Determine the [x, y] coordinate at the center of the cell enclosing the given text.  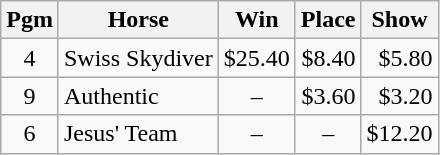
$25.40 [256, 58]
Authentic [138, 96]
$5.80 [400, 58]
Pgm [30, 20]
Win [256, 20]
$3.60 [328, 96]
Show [400, 20]
Swiss Skydiver [138, 58]
9 [30, 96]
$3.20 [400, 96]
Horse [138, 20]
$8.40 [328, 58]
Place [328, 20]
Jesus' Team [138, 134]
4 [30, 58]
$12.20 [400, 134]
6 [30, 134]
